Determine the (X, Y) coordinate at the center of the cell enclosing the given text.  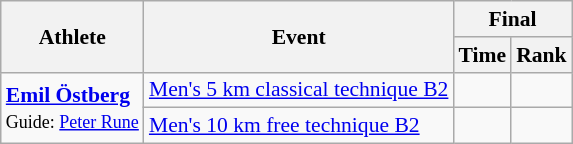
Final (512, 19)
Time (482, 55)
Men's 10 km free technique B2 (299, 126)
Event (299, 36)
Athlete (72, 36)
Rank (542, 55)
Men's 5 km classical technique B2 (299, 90)
Emil ÖstbergGuide: Peter Rune (72, 108)
